Return the (X, Y) coordinate for the center point of the cell that contains the specified text.  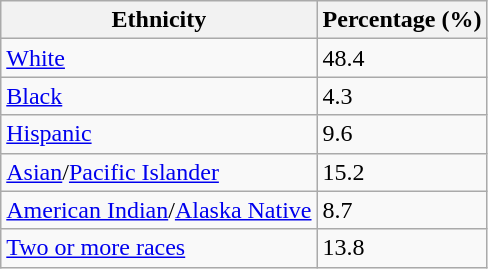
13.8 (402, 248)
American Indian/Alaska Native (159, 210)
Ethnicity (159, 20)
4.3 (402, 96)
Two or more races (159, 248)
8.7 (402, 210)
15.2 (402, 172)
White (159, 58)
Percentage (%) (402, 20)
48.4 (402, 58)
Hispanic (159, 134)
9.6 (402, 134)
Asian/Pacific Islander (159, 172)
Black (159, 96)
